Identify which cell holds the provided text, then report its [x, y] central coordinate. 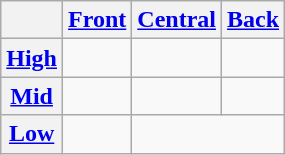
Mid [32, 96]
Central [177, 20]
Low [32, 134]
High [32, 58]
Back [254, 20]
Front [98, 20]
